Identify which cell holds the provided text, then report its (x, y) central coordinate. 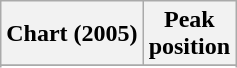
Peakposition (189, 34)
Chart (2005) (72, 34)
